Find where the given text appears and provide that cell's center as [X, Y] coordinate. 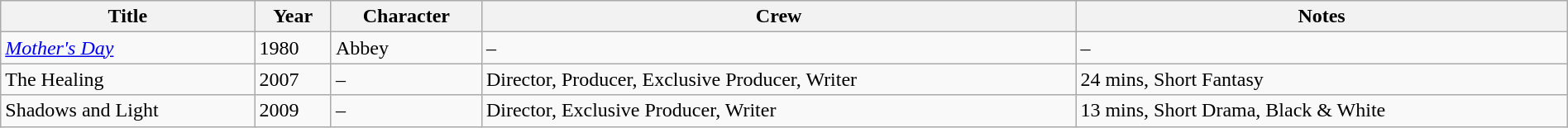
2007 [293, 79]
Mother's Day [127, 48]
24 mins, Short Fantasy [1322, 79]
Shadows and Light [127, 111]
Crew [778, 17]
Director, Exclusive Producer, Writer [778, 111]
The Healing [127, 79]
Character [406, 17]
13 mins, Short Drama, Black & White [1322, 111]
1980 [293, 48]
Title [127, 17]
Abbey [406, 48]
Director, Producer, Exclusive Producer, Writer [778, 79]
2009 [293, 111]
Year [293, 17]
Notes [1322, 17]
